Capture the cell that displays the provided text and extract its [X, Y] central coordinate. 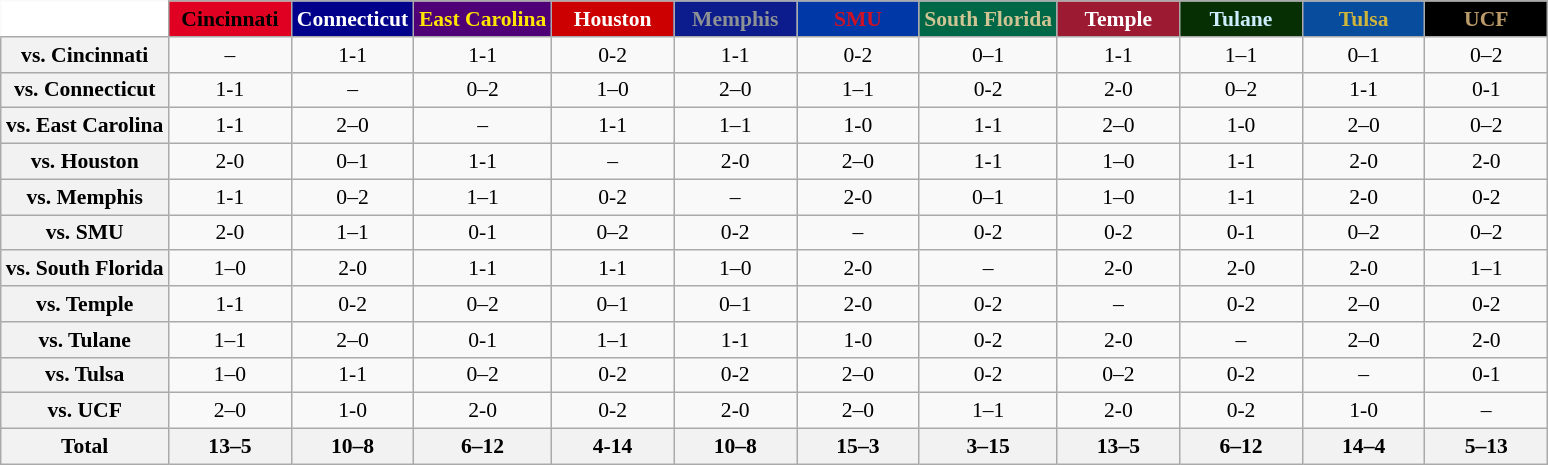
4-14 [612, 447]
vs. UCF [85, 411]
3–15 [988, 447]
vs. Cincinnati [85, 55]
vs. Tulsa [85, 375]
vs. Tulane [85, 340]
SMU [858, 19]
vs. Connecticut [85, 90]
vs. South Florida [85, 269]
14–4 [1364, 447]
Tulsa [1364, 19]
East Carolina [482, 19]
vs. Houston [85, 162]
Connecticut [352, 19]
vs. Temple [85, 304]
15–3 [858, 447]
vs. Memphis [85, 197]
Memphis [736, 19]
UCF [1486, 19]
Houston [612, 19]
Tulane [1242, 19]
Total [85, 447]
Temple [1118, 19]
Cincinnati [230, 19]
vs. East Carolina [85, 126]
South Florida [988, 19]
5–13 [1486, 447]
vs. SMU [85, 233]
